Identify which cell holds the provided text, then report its [X, Y] central coordinate. 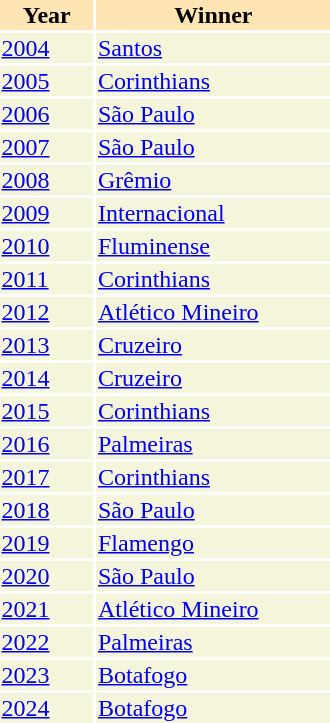
2016 [46, 444]
2021 [46, 609]
2005 [46, 81]
Internacional [213, 213]
Flamengo [213, 543]
2015 [46, 411]
2008 [46, 180]
2024 [46, 708]
2018 [46, 510]
Grêmio [213, 180]
Winner [213, 15]
2019 [46, 543]
2011 [46, 279]
2022 [46, 642]
2017 [46, 477]
2006 [46, 114]
2010 [46, 246]
2012 [46, 312]
2004 [46, 48]
Santos [213, 48]
2014 [46, 378]
2009 [46, 213]
Fluminense [213, 246]
2007 [46, 147]
Year [46, 15]
2013 [46, 345]
2023 [46, 675]
2020 [46, 576]
